Scan for the cell matching the given text and deliver its (X, Y) coordinate at center. 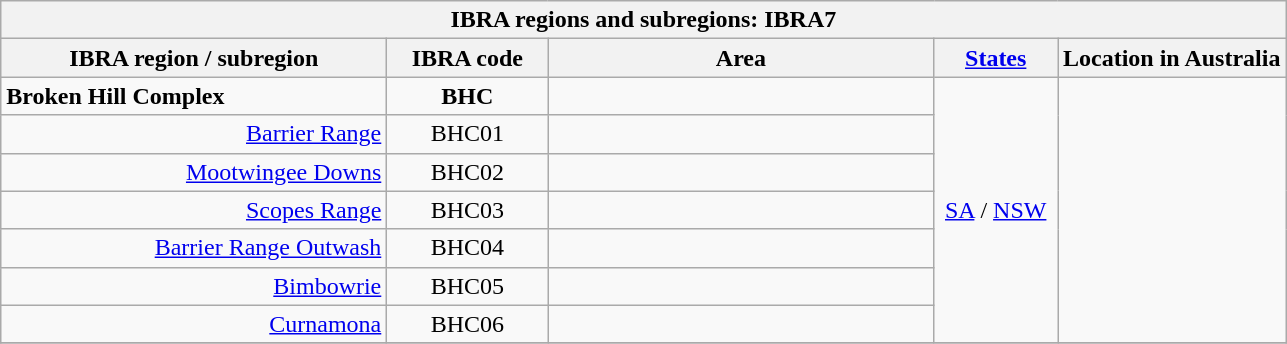
Mootwingee Downs (194, 172)
BHC (468, 96)
Bimbowrie (194, 286)
Curnamona (194, 324)
IBRA regions and subregions: IBRA7 (644, 20)
Barrier Range Outwash (194, 248)
BHC05 (468, 286)
BHC04 (468, 248)
BHC01 (468, 134)
SA / NSW (996, 210)
Broken Hill Complex (194, 96)
BHC06 (468, 324)
Barrier Range (194, 134)
IBRA code (468, 58)
Scopes Range (194, 210)
Area (741, 58)
BHC02 (468, 172)
States (996, 58)
IBRA region / subregion (194, 58)
BHC03 (468, 210)
Location in Australia (1172, 58)
